Scan for the cell matching the given text and deliver its (X, Y) coordinate at center. 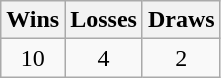
4 (104, 58)
2 (181, 58)
10 (33, 58)
Draws (181, 20)
Losses (104, 20)
Wins (33, 20)
